Search for the cell housing the specified text and yield its [X, Y] center coordinate. 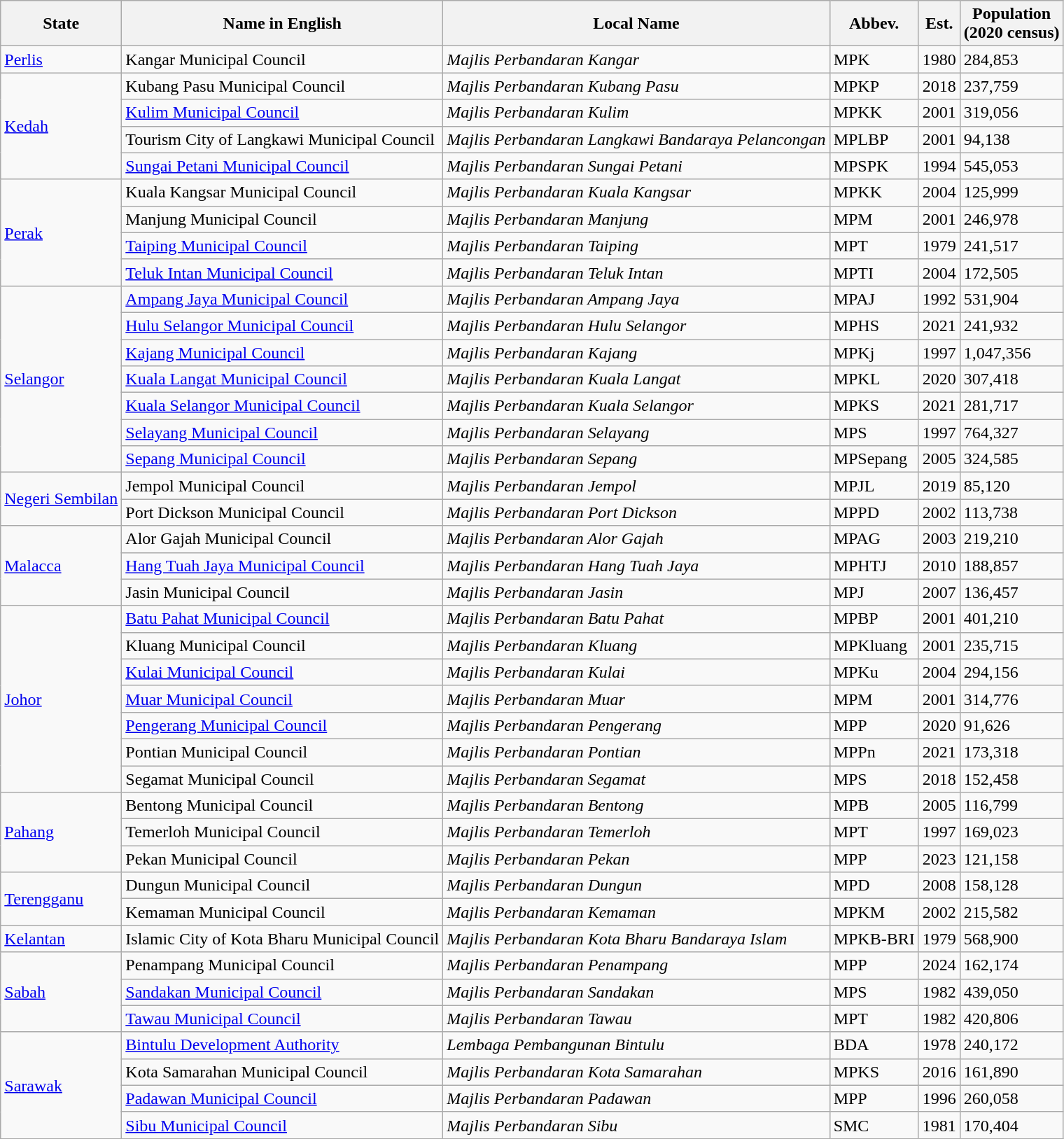
568,900 [1011, 939]
246,978 [1011, 219]
Majlis Perbandaran Kajang [636, 352]
2003 [939, 539]
Penampang Municipal Council [283, 965]
Majlis Perbandaran Port Dickson [636, 512]
Majlis Perbandaran Tawau [636, 1019]
Majlis Perbandaran Padawan [636, 1098]
Alor Gajah Municipal Council [283, 539]
Kuala Kangsar Municipal Council [283, 193]
Majlis Perbandaran Kangar [636, 60]
284,853 [1011, 60]
Muar Municipal Council [283, 699]
1981 [939, 1125]
Johor [62, 699]
158,128 [1011, 886]
Ampang Jaya Municipal Council [283, 299]
Abbev. [874, 24]
SMC [874, 1125]
MPKj [874, 352]
215,582 [1011, 912]
MPBP [874, 619]
Tourism City of Langkawi Municipal Council [283, 139]
MPPn [874, 752]
85,120 [1011, 486]
Majlis Perbandaran Muar [636, 699]
Kajang Municipal Council [283, 352]
MPJL [874, 486]
MPKluang [874, 645]
Majlis Perbandaran Kubang Pasu [636, 86]
Population(2020 census) [1011, 24]
Dungun Municipal Council [283, 886]
Manjung Municipal Council [283, 219]
Sandakan Municipal Council [283, 992]
Tawau Municipal Council [283, 1019]
Jasin Municipal Council [283, 592]
Est. [939, 24]
Perak [62, 232]
Majlis Perbandaran Sibu [636, 1125]
2019 [939, 486]
Negeri Sembilan [62, 499]
Majlis Perbandaran Kemaman [636, 912]
Sungai Petani Municipal Council [283, 166]
Kangar Municipal Council [283, 60]
Majlis Perbandaran Manjung [636, 219]
Majlis Perbandaran Sandakan [636, 992]
MPSepang [874, 459]
Kubang Pasu Municipal Council [283, 86]
Majlis Perbandaran Kuala Kangsar [636, 193]
420,806 [1011, 1019]
Majlis Perbandaran Sungai Petani [636, 166]
1996 [939, 1098]
Bentong Municipal Council [283, 806]
Pahang [62, 832]
Majlis Perbandaran Kota Samarahan [636, 1072]
319,056 [1011, 113]
136,457 [1011, 592]
State [62, 24]
94,138 [1011, 139]
Majlis Perbandaran Hang Tuah Jaya [636, 566]
Teluk Intan Municipal Council [283, 272]
Local Name [636, 24]
Kuala Selangor Municipal Council [283, 406]
Sepang Municipal Council [283, 459]
241,517 [1011, 246]
Majlis Perbandaran Sepang [636, 459]
1,047,356 [1011, 352]
BDA [874, 1045]
Bintulu Development Authority [283, 1045]
Majlis Perbandaran Kulim [636, 113]
1994 [939, 166]
Padawan Municipal Council [283, 1098]
Malacca [62, 566]
439,050 [1011, 992]
152,458 [1011, 779]
Taiping Municipal Council [283, 246]
235,715 [1011, 645]
Name in English [283, 24]
Sarawak [62, 1085]
Kulim Municipal Council [283, 113]
Majlis Perbandaran Jempol [636, 486]
Kulai Municipal Council [283, 672]
116,799 [1011, 806]
113,738 [1011, 512]
Majlis Perbandaran Pengerang [636, 725]
121,158 [1011, 859]
MPPD [874, 512]
MPKP [874, 86]
764,327 [1011, 433]
Majlis Perbandaran Kulai [636, 672]
Majlis Perbandaran Pontian [636, 752]
170,404 [1011, 1125]
401,210 [1011, 619]
Sabah [62, 992]
MPSPK [874, 166]
Majlis Perbandaran Alor Gajah [636, 539]
MPAJ [874, 299]
294,156 [1011, 672]
2008 [939, 886]
Batu Pahat Municipal Council [283, 619]
161,890 [1011, 1072]
Selayang Municipal Council [283, 433]
324,585 [1011, 459]
260,058 [1011, 1098]
Perlis [62, 60]
Pekan Municipal Council [283, 859]
240,172 [1011, 1045]
Temerloh Municipal Council [283, 832]
Majlis Perbandaran Kota Bharu Bandaraya Islam [636, 939]
Terengganu [62, 899]
314,776 [1011, 699]
Port Dickson Municipal Council [283, 512]
Kemaman Municipal Council [283, 912]
Selangor [62, 379]
545,053 [1011, 166]
Segamat Municipal Council [283, 779]
Majlis Perbandaran Batu Pahat [636, 619]
Sibu Municipal Council [283, 1125]
MPKL [874, 379]
MPHS [874, 326]
Majlis Perbandaran Jasin [636, 592]
Majlis Perbandaran Hulu Selangor [636, 326]
Majlis Perbandaran Selayang [636, 433]
Pontian Municipal Council [283, 752]
MPKM [874, 912]
2016 [939, 1072]
Kota Samarahan Municipal Council [283, 1072]
Majlis Perbandaran Teluk Intan [636, 272]
MPTI [874, 272]
Majlis Perbandaran Kuala Langat [636, 379]
2010 [939, 566]
MPKB-BRI [874, 939]
2023 [939, 859]
Majlis Perbandaran Kluang [636, 645]
Pengerang Municipal Council [283, 725]
MPLBP [874, 139]
2007 [939, 592]
169,023 [1011, 832]
188,857 [1011, 566]
MPD [874, 886]
241,932 [1011, 326]
1978 [939, 1045]
MPKu [874, 672]
531,904 [1011, 299]
Majlis Perbandaran Langkawi Bandaraya Pelancongan [636, 139]
Hulu Selangor Municipal Council [283, 326]
MPB [874, 806]
MPHTJ [874, 566]
Majlis Perbandaran Segamat [636, 779]
Majlis Perbandaran Dungun [636, 886]
Majlis Perbandaran Temerloh [636, 832]
Kelantan [62, 939]
281,717 [1011, 406]
Majlis Perbandaran Kuala Selangor [636, 406]
Kuala Langat Municipal Council [283, 379]
Islamic City of Kota Bharu Municipal Council [283, 939]
MPJ [874, 592]
91,626 [1011, 725]
2024 [939, 965]
1992 [939, 299]
MPAG [874, 539]
Majlis Perbandaran Ampang Jaya [636, 299]
125,999 [1011, 193]
307,418 [1011, 379]
Majlis Perbandaran Pekan [636, 859]
Lembaga Pembangunan Bintulu [636, 1045]
Majlis Perbandaran Bentong [636, 806]
Kedah [62, 126]
1980 [939, 60]
Jempol Municipal Council [283, 486]
Majlis Perbandaran Penampang [636, 965]
MPK [874, 60]
Hang Tuah Jaya Municipal Council [283, 566]
219,210 [1011, 539]
Kluang Municipal Council [283, 645]
172,505 [1011, 272]
Majlis Perbandaran Taiping [636, 246]
173,318 [1011, 752]
162,174 [1011, 965]
237,759 [1011, 86]
